Return the (x, y) coordinate for the center point of the cell that contains the specified text.  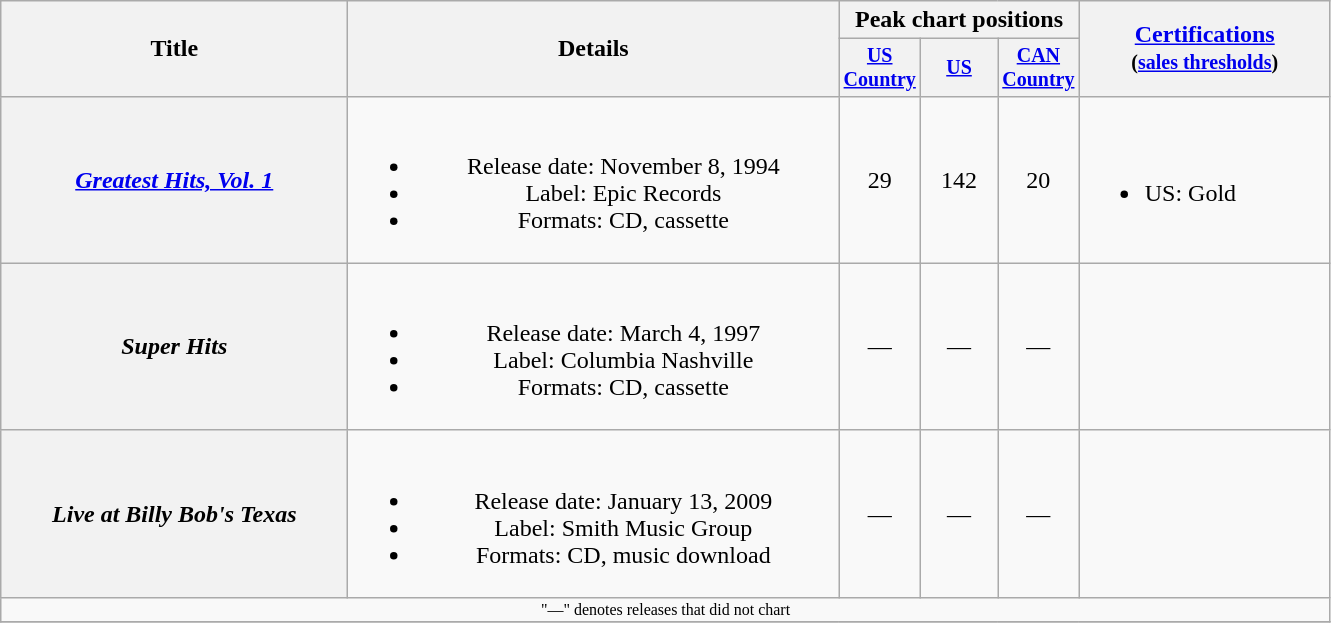
Peak chart positions (959, 20)
Release date: March 4, 1997Label: Columbia NashvilleFormats: CD, cassette (594, 346)
20 (1039, 180)
"—" denotes releases that did not chart (666, 609)
Title (174, 49)
Release date: January 13, 2009Label: Smith Music GroupFormats: CD, music download (594, 514)
29 (880, 180)
US: Gold (1204, 180)
Details (594, 49)
Super Hits (174, 346)
US Country (880, 68)
Live at Billy Bob's Texas (174, 514)
CAN Country (1039, 68)
Certifications(sales thresholds) (1204, 49)
142 (960, 180)
Greatest Hits, Vol. 1 (174, 180)
Release date: November 8, 1994Label: Epic RecordsFormats: CD, cassette (594, 180)
US (960, 68)
